Determine the (X, Y) coordinate at the center of the cell enclosing the given text.  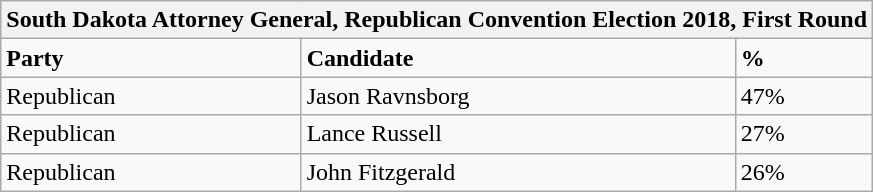
26% (804, 172)
Party (151, 58)
South Dakota Attorney General, Republican Convention Election 2018, First Round (437, 20)
% (804, 58)
27% (804, 134)
Candidate (518, 58)
Lance Russell (518, 134)
John Fitzgerald (518, 172)
47% (804, 96)
Jason Ravnsborg (518, 96)
